Search for the cell housing the specified text and yield its [x, y] center coordinate. 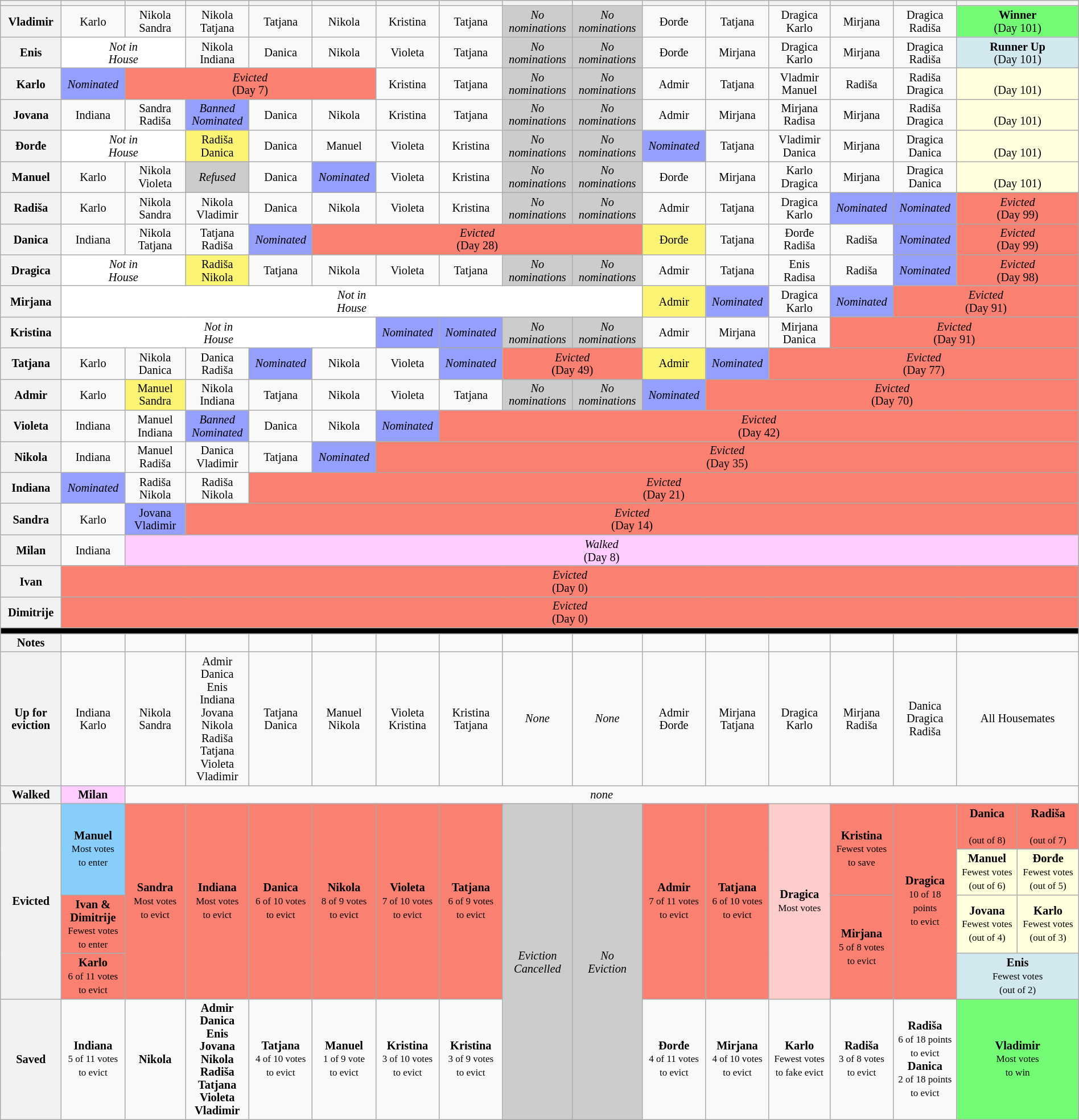
Ivan & DimitrijeFewest votesto enter [93, 924]
ManuelSandra [155, 395]
Tatjana6 of 9 votesto evict [471, 901]
Radiša3 of 8 votesto evict [862, 1059]
DanicaVladimir [217, 456]
Dimitrije [31, 612]
Runner Up(Day 101) [1018, 52]
Indiana5 of 11 votesto evict [93, 1059]
Tatjana6 of 10 votesto evict [738, 901]
Radiša(out of 7) [1048, 826]
TatjanaRadiša [217, 239]
Evicted(Day 35) [727, 456]
Refused [217, 176]
VladimirDanica [799, 146]
ĐorđeRadiša [799, 239]
NikolaVladimir [217, 208]
Dragica [31, 270]
Evicted(Day 49) [573, 363]
KarloFewest votes(out of 3) [1048, 924]
ManuelFewest votes(out of 6) [987, 872]
SandraRadiša [155, 115]
none [602, 794]
TatjanaDanica [280, 718]
Dragica10 of 18 pointsto evict [925, 901]
Mirjana4 of 10 votesto evict [738, 1059]
MirjanaRadiša [862, 718]
DanicaDragicaRadiša [925, 718]
RadišaDanica [217, 146]
Danica(out of 8) [987, 826]
KristinaTatjana [471, 718]
MirjanaRadisa [799, 115]
Saved [31, 1059]
Winner(Day 101) [1018, 22]
Evicted(Day 98) [1018, 270]
Admir7 of 11 votesto evict [674, 901]
EnisFewest votes(out of 2) [1018, 976]
Đorđe4 of 11 votesto evict [674, 1059]
Evicted(Day 77) [924, 363]
Kristina3 of 9 votesto evict [471, 1059]
ManuelMost votesto enter [93, 849]
Radiša6 of 18 pointsto evictDanica2 of 18 pointsto evict [925, 1059]
DanicaRadiša [217, 363]
ManuelIndiana [155, 426]
MirjanaTatjana [738, 718]
Walked [31, 794]
Jovana [31, 115]
ManuelNikola [344, 718]
NoEviction [608, 962]
Evicted [31, 901]
Manuel1 of 9 voteto evict [344, 1059]
ĐorđeFewest votes (out of 5) [1048, 872]
Karlo6 of 11 votesto evict [93, 976]
Evicted(Day 21) [664, 488]
KarloFewest votesto fake evict [799, 1059]
All Housemates [1018, 718]
IndianaKarlo [93, 718]
Sandra [31, 519]
Nikola8 of 9 votesto evict [344, 901]
Kristina3 of 10 votesto evict [407, 1059]
IndianaMost votesto evict [217, 901]
Jovana Fewest votes(out of 4) [987, 924]
Ivan [31, 582]
Vladimir Most votesto win [1018, 1059]
MirjanaDanica [799, 332]
Evicted(Day 28) [477, 239]
EvictionCancelled [537, 962]
Kristina Fewest votesto save [862, 849]
AdmirDanicaEnisIndianaJovanaNikolaRadišaTatjanaVioletaVladimir [217, 718]
Evicted(Day 42) [759, 426]
Enis [31, 52]
NikolaVioleta [155, 176]
Notes [31, 643]
Up foreviction [31, 718]
Walked(Day 8) [602, 550]
VioletaKristina [407, 718]
KarloDragica [799, 176]
Mirjana5 of 8 votesto evict [862, 947]
AdmirĐorđe [674, 718]
Danica6 of 10 votesto evict [280, 901]
Evicted(Day 70) [892, 395]
Vladimir [31, 22]
EnisRadisa [799, 270]
JovanaVladimir [155, 519]
Dragica Most votes [799, 901]
Evicted(Day 7) [250, 83]
ManuelRadiša [155, 456]
Tatjana4 of 10 votesto evict [280, 1059]
VladmirManuel [799, 83]
AdmirDanicaEnisJovanaNikolaRadišaTatjanaVioletaVladimir [217, 1059]
NikolaDanica [155, 363]
SandraMost votesto evict [155, 901]
Evicted(Day 14) [632, 519]
Violeta7 of 10 votesto evict [407, 901]
